Find where the given text appears and provide that cell's center as [X, Y] coordinate. 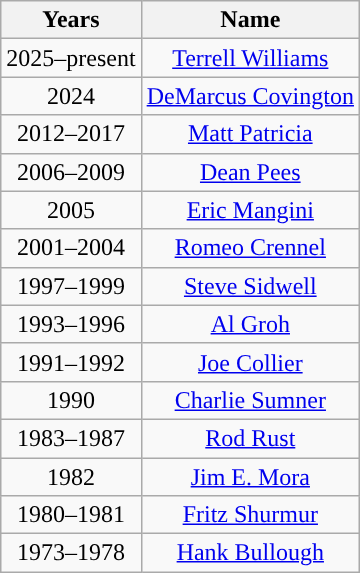
DeMarcus Covington [250, 96]
1991–1992 [71, 362]
1982 [71, 477]
Hank Bullough [250, 553]
1990 [71, 400]
Eric Mangini [250, 210]
Al Groh [250, 324]
Name [250, 20]
Rod Rust [250, 438]
2025–present [71, 58]
1997–1999 [71, 286]
2005 [71, 210]
2001–2004 [71, 248]
Steve Sidwell [250, 286]
Romeo Crennel [250, 248]
2006–2009 [71, 172]
Jim E. Mora [250, 477]
2012–2017 [71, 134]
1993–1996 [71, 324]
Fritz Shurmur [250, 515]
Terrell Williams [250, 58]
Years [71, 20]
1980–1981 [71, 515]
1983–1987 [71, 438]
Charlie Sumner [250, 400]
Joe Collier [250, 362]
2024 [71, 96]
1973–1978 [71, 553]
Matt Patricia [250, 134]
Dean Pees [250, 172]
